Detect which cell encompasses the target text, then output its (x, y) center coordinate. 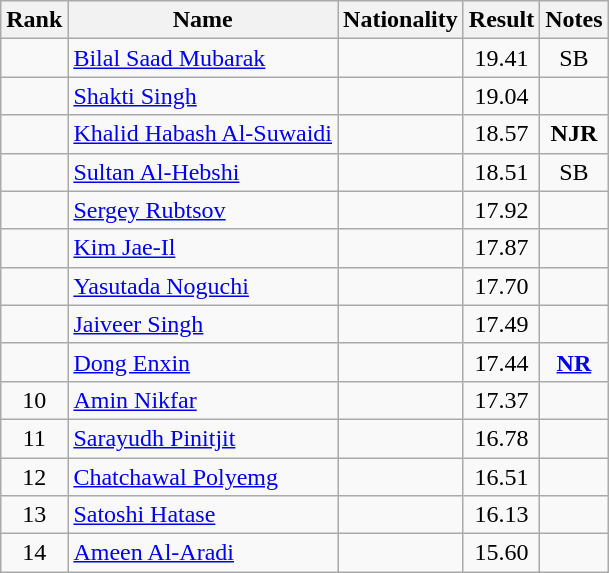
18.51 (501, 172)
18.57 (501, 134)
17.92 (501, 210)
17.37 (501, 400)
Sarayudh Pinitjit (203, 438)
17.87 (501, 248)
10 (34, 400)
13 (34, 515)
17.70 (501, 286)
Yasutada Noguchi (203, 286)
Dong Enxin (203, 362)
Name (203, 20)
Chatchawal Polyemg (203, 477)
NR (574, 362)
Amin Nikfar (203, 400)
16.13 (501, 515)
19.41 (501, 58)
Notes (574, 20)
Sergey Rubtsov (203, 210)
16.78 (501, 438)
15.60 (501, 553)
Sultan Al-Hebshi (203, 172)
NJR (574, 134)
Result (501, 20)
Jaiveer Singh (203, 324)
Satoshi Hatase (203, 515)
17.44 (501, 362)
Shakti Singh (203, 96)
17.49 (501, 324)
Bilal Saad Mubarak (203, 58)
19.04 (501, 96)
14 (34, 553)
Nationality (401, 20)
Khalid Habash Al-Suwaidi (203, 134)
16.51 (501, 477)
12 (34, 477)
Ameen Al-Aradi (203, 553)
Rank (34, 20)
11 (34, 438)
Kim Jae-Il (203, 248)
